Detect which cell encompasses the target text, then output its [X, Y] center coordinate. 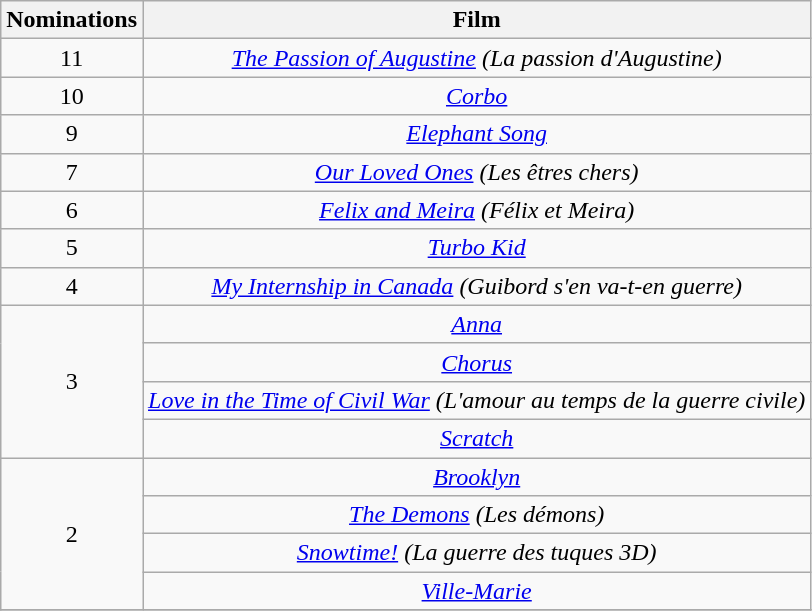
The Demons (Les démons) [476, 515]
Anna [476, 324]
Felix and Meira (Félix et Meira) [476, 210]
Elephant Song [476, 134]
Love in the Time of Civil War (L'amour au temps de la guerre civile) [476, 400]
Nominations [72, 20]
10 [72, 96]
Brooklyn [476, 477]
Chorus [476, 362]
6 [72, 210]
Our Loved Ones (Les êtres chers) [476, 172]
Corbo [476, 96]
The Passion of Augustine (La passion d'Augustine) [476, 58]
5 [72, 248]
11 [72, 58]
4 [72, 286]
Scratch [476, 438]
Film [476, 20]
7 [72, 172]
Ville-Marie [476, 591]
Turbo Kid [476, 248]
Snowtime! (La guerre des tuques 3D) [476, 553]
My Internship in Canada (Guibord s'en va-t-en guerre) [476, 286]
3 [72, 381]
2 [72, 534]
9 [72, 134]
